Capture the cell that displays the provided text and extract its (X, Y) central coordinate. 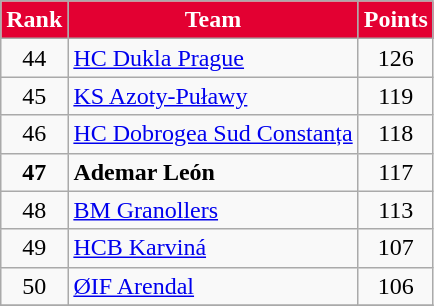
HC Dukla Prague (213, 58)
126 (396, 58)
45 (34, 96)
48 (34, 210)
HC Dobrogea Sud Constanța (213, 134)
117 (396, 172)
50 (34, 286)
46 (34, 134)
49 (34, 248)
107 (396, 248)
47 (34, 172)
113 (396, 210)
HCB Karviná (213, 248)
119 (396, 96)
Rank (34, 20)
Team (213, 20)
44 (34, 58)
118 (396, 134)
Ademar León (213, 172)
106 (396, 286)
KS Azoty-Puławy (213, 96)
ØIF Arendal (213, 286)
Points (396, 20)
BM Granollers (213, 210)
